For the text-containing cell, return its midpoint in [x, y] coordinate format. 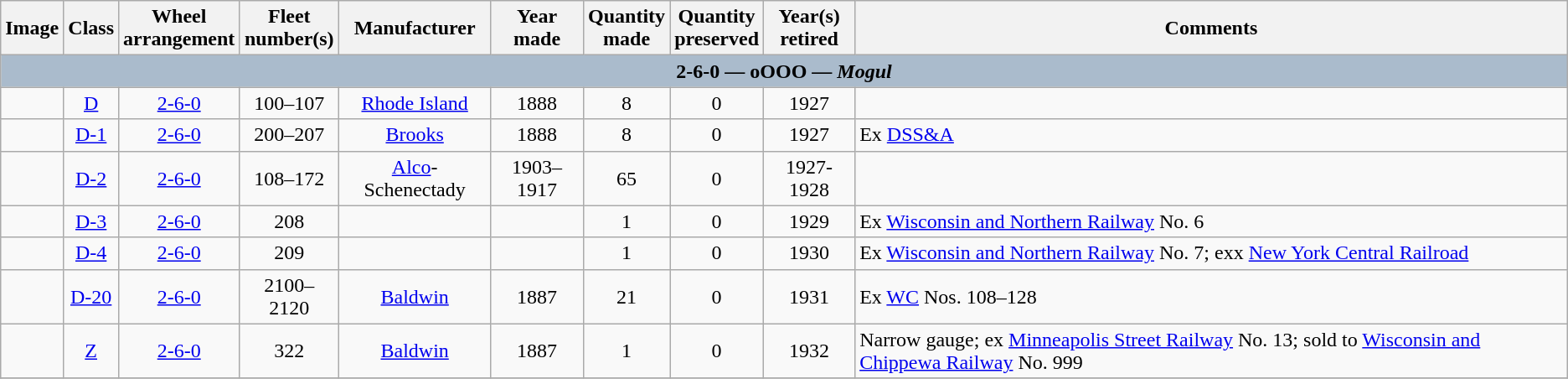
Year made [538, 29]
Wheelarrangement [179, 29]
Ex WC Nos. 108–128 [1211, 297]
Rhode Island [415, 103]
Z [91, 350]
Ex DSS&A [1211, 135]
1932 [809, 350]
2-6-0 — oOOO — Mogul [784, 71]
21 [627, 297]
D-20 [91, 297]
322 [290, 350]
208 [290, 221]
1931 [809, 297]
Year(s)retired [809, 29]
65 [627, 178]
Fleetnumber(s) [290, 29]
Brooks [415, 135]
100–107 [290, 103]
1903–1917 [538, 178]
Ex Wisconsin and Northern Railway No. 6 [1211, 221]
1929 [809, 221]
108–172 [290, 178]
200–207 [290, 135]
Narrow gauge; ex Minneapolis Street Railway No. 13; sold to Wisconsin and Chippewa Railway No. 999 [1211, 350]
Quantitymade [627, 29]
Quantitypreserved [717, 29]
Comments [1211, 29]
Manufacturer [415, 29]
D-1 [91, 135]
1927-1928 [809, 178]
Ex Wisconsin and Northern Railway No. 7; exx New York Central Railroad [1211, 253]
Image [32, 29]
1930 [809, 253]
Class [91, 29]
Alco-Schenectady [415, 178]
D-2 [91, 178]
2100–2120 [290, 297]
209 [290, 253]
D-4 [91, 253]
D-3 [91, 221]
D [91, 103]
